Find where the given text appears and provide that cell's center as [x, y] coordinate. 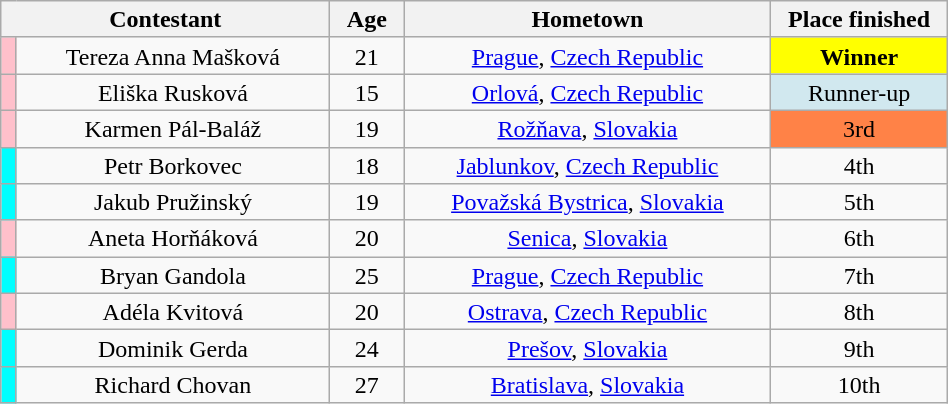
Age [367, 20]
Ostrava, Czech Republic [588, 312]
Place finished [859, 20]
27 [367, 384]
21 [367, 56]
4th [859, 166]
Aneta Horňáková [173, 238]
24 [367, 348]
Rožňava, Slovakia [588, 128]
3rd [859, 128]
Prešov, Slovakia [588, 348]
Richard Chovan [173, 384]
Dominik Gerda [173, 348]
25 [367, 276]
Bratislava, Slovakia [588, 384]
6th [859, 238]
Považská Bystrica, Slovakia [588, 202]
Jablunkov, Czech Republic [588, 166]
Orlová, Czech Republic [588, 92]
Jakub Pružinský [173, 202]
Adéla Kvitová [173, 312]
9th [859, 348]
15 [367, 92]
Petr Borkovec [173, 166]
Tereza Anna Mašková [173, 56]
Eliška Rusková [173, 92]
10th [859, 384]
7th [859, 276]
Winner [859, 56]
8th [859, 312]
Senica, Slovakia [588, 238]
Hometown [588, 20]
Karmen Pál-Baláž [173, 128]
Runner-up [859, 92]
Contestant [166, 20]
5th [859, 202]
Bryan Gandola [173, 276]
18 [367, 166]
